Detect which cell encompasses the target text, then output its [X, Y] center coordinate. 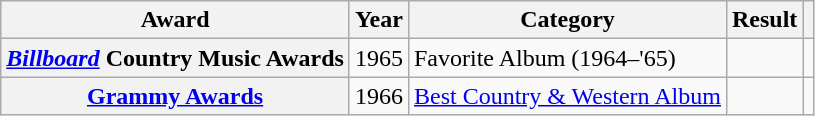
1966 [378, 96]
Favorite Album (1964–'65) [567, 58]
Year [378, 20]
1965 [378, 58]
Grammy Awards [176, 96]
Category [567, 20]
Award [176, 20]
Result [764, 20]
Billboard Country Music Awards [176, 58]
Best Country & Western Album [567, 96]
